Identify which cell holds the provided text, then report its (x, y) central coordinate. 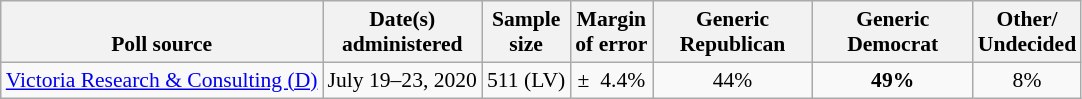
Poll source (162, 32)
Samplesize (526, 32)
44% (732, 80)
Other/Undecided (1027, 32)
8% (1027, 80)
Victoria Research & Consulting (D) (162, 80)
Marginof error (611, 32)
July 19–23, 2020 (402, 80)
± 4.4% (611, 80)
GenericRepublican (732, 32)
GenericDemocrat (893, 32)
511 (LV) (526, 80)
49% (893, 80)
Date(s)administered (402, 32)
